Output the [x, y] coordinate of the center of the cell containing the given text.  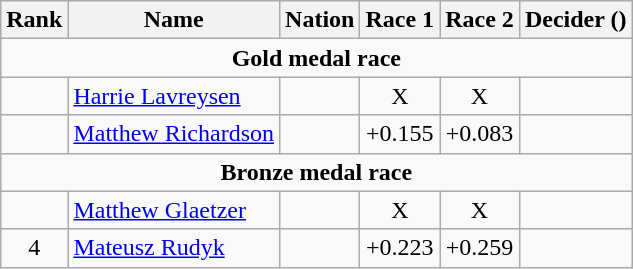
Rank [34, 20]
Bronze medal race [316, 172]
Gold medal race [316, 58]
+0.223 [400, 248]
Matthew Richardson [174, 134]
4 [34, 248]
Matthew Glaetzer [174, 210]
+0.083 [480, 134]
+0.259 [480, 248]
Race 2 [480, 20]
Decider () [576, 20]
Nation [320, 20]
Name [174, 20]
Race 1 [400, 20]
+0.155 [400, 134]
Mateusz Rudyk [174, 248]
Harrie Lavreysen [174, 96]
